Extract the (x, y) coordinate from the center of the cell holding the provided text.  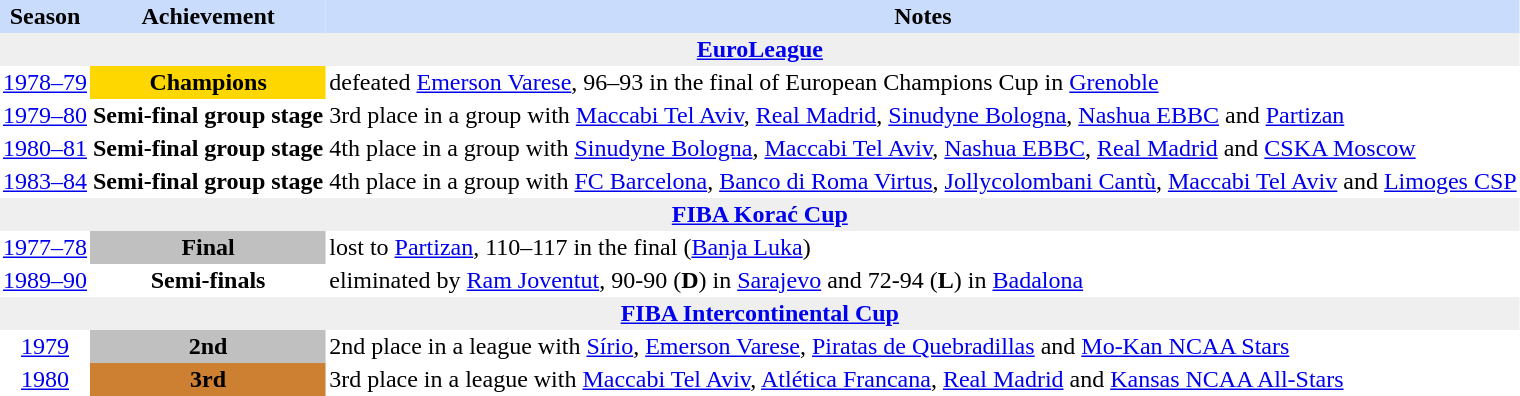
1980–81 (45, 148)
2nd (208, 346)
Semi-finals (208, 280)
Notes (922, 16)
1979–80 (45, 116)
1983–84 (45, 182)
3rd place in a league with Maccabi Tel Aviv, Atlética Francana, Real Madrid and Kansas NCAA All-Stars (922, 380)
Final (208, 248)
Season (45, 16)
1980 (45, 380)
Champions (208, 82)
Achievement (208, 16)
FIBA Korać Cup (760, 214)
EuroLeague (760, 50)
defeated Emerson Varese, 96–93 in the final of European Champions Cup in Grenoble (922, 82)
1978–79 (45, 82)
eliminated by Ram Joventut, 90-90 (D) in Sarajevo and 72-94 (L) in Badalona (922, 280)
1989–90 (45, 280)
4th place in a group with FC Barcelona, Banco di Roma Virtus, Jollycolombani Cantù, Maccabi Tel Aviv and Limoges CSP (922, 182)
3rd (208, 380)
2nd place in a league with Sírio, Emerson Varese, Piratas de Quebradillas and Mo-Kan NCAA Stars (922, 346)
FIBA Intercontinental Cup (760, 314)
1977–78 (45, 248)
lost to Partizan, 110–117 in the final (Banja Luka) (922, 248)
3rd place in a group with Maccabi Tel Aviv, Real Madrid, Sinudyne Bologna, Nashua EBBC and Partizan (922, 116)
4th place in a group with Sinudyne Bologna, Maccabi Tel Aviv, Nashua EBBC, Real Madrid and CSKA Moscow (922, 148)
1979 (45, 346)
